Return [x, y] of the center of cell containing provided text 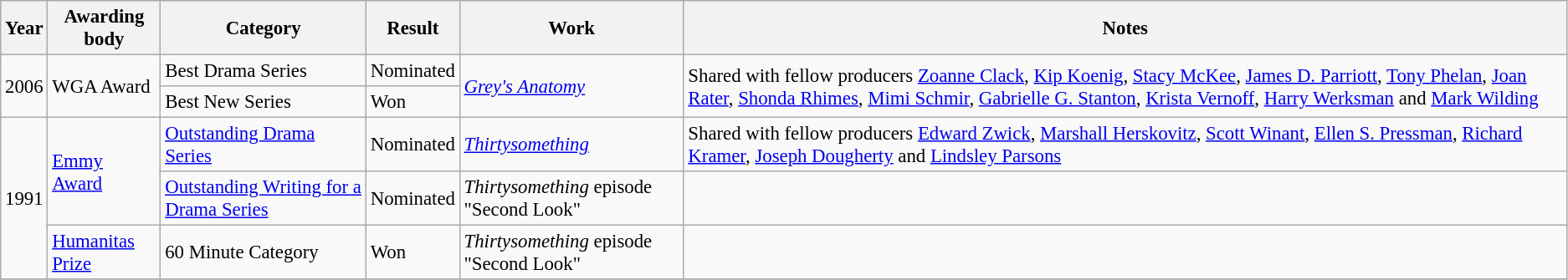
Notes [1125, 28]
Category [263, 28]
Result [412, 28]
1991 [24, 199]
2006 [24, 87]
Humanitas Prize [104, 252]
WGA Award [104, 87]
Best New Series [263, 102]
Outstanding Drama Series [263, 145]
Outstanding Writing for a Drama Series [263, 199]
Year [24, 28]
Work [571, 28]
Awarding body [104, 28]
60 Minute Category [263, 252]
Emmy Award [104, 172]
Grey's Anatomy [571, 87]
Thirtysomething [571, 145]
Best Drama Series [263, 71]
